Identify which cell holds the provided text, then report its (x, y) central coordinate. 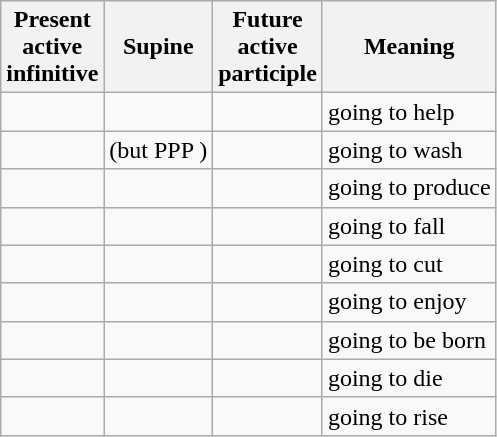
going to rise (409, 416)
going to cut (409, 264)
(but PPP ) (158, 150)
Presentactiveinfinitive (52, 47)
going to produce (409, 188)
Meaning (409, 47)
going to fall (409, 226)
going to die (409, 378)
going to enjoy (409, 302)
Futureactiveparticiple (268, 47)
going to be born (409, 340)
going to wash (409, 150)
Supine (158, 47)
going to help (409, 112)
